Locate the cell with the specified text and output its [X, Y] center coordinate. 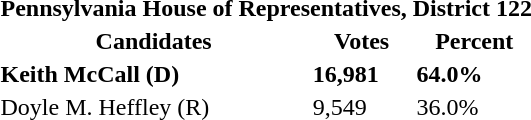
Votes [362, 41]
16,981 [362, 74]
